From the cell containing the given text, extract its center point as [X, Y] coordinate. 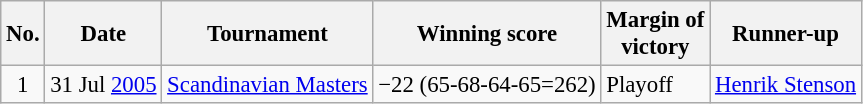
1 [23, 85]
No. [23, 34]
Runner-up [786, 34]
Scandinavian Masters [268, 85]
Tournament [268, 34]
31 Jul 2005 [104, 85]
Winning score [487, 34]
Margin ofvictory [656, 34]
Playoff [656, 85]
Henrik Stenson [786, 85]
−22 (65-68-64-65=262) [487, 85]
Date [104, 34]
